Find where the given text appears and provide that cell's center as (X, Y) coordinate. 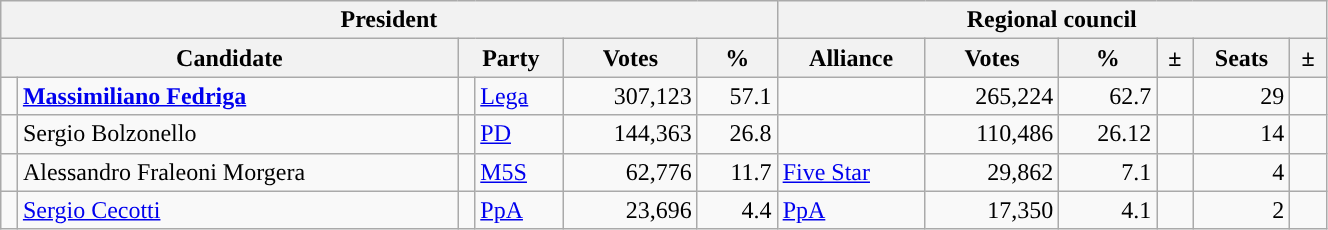
29,862 (992, 172)
62.7 (1108, 96)
7.1 (1108, 172)
14 (1242, 134)
Sergio Bolzonello (238, 134)
Alliance (851, 58)
Party (510, 58)
PD (520, 134)
4.1 (1108, 210)
29 (1242, 96)
307,123 (630, 96)
57.1 (737, 96)
11.7 (737, 172)
17,350 (992, 210)
Candidate (230, 58)
144,363 (630, 134)
265,224 (992, 96)
26.8 (737, 134)
4 (1242, 172)
2 (1242, 210)
Five Star (851, 172)
Massimiliano Fedriga (238, 96)
Seats (1242, 58)
23,696 (630, 210)
Regional council (1052, 20)
Alessandro Fraleoni Morgera (238, 172)
4.4 (737, 210)
Lega (520, 96)
Sergio Cecotti (238, 210)
M5S (520, 172)
110,486 (992, 134)
President (389, 20)
26.12 (1108, 134)
62,776 (630, 172)
